Return [x, y] of the center of cell containing provided text 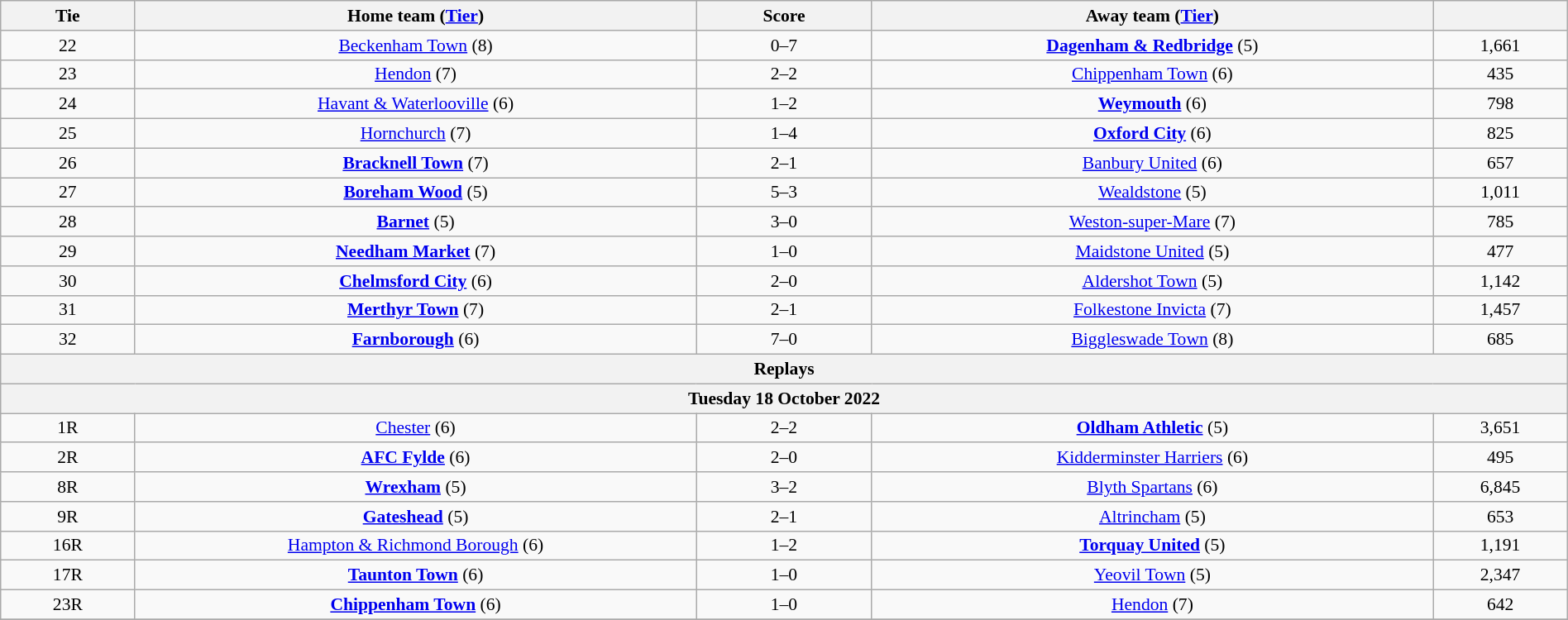
7–0 [784, 340]
28 [68, 222]
685 [1500, 340]
Score [784, 16]
2,347 [1500, 575]
Tuesday 18 October 2022 [784, 398]
26 [68, 163]
Torquay United (5) [1153, 546]
Merthyr Town (7) [415, 310]
Boreham Wood (5) [415, 193]
Beckenham Town (8) [415, 45]
785 [1500, 222]
Havant & Waterlooville (6) [415, 104]
825 [1500, 134]
Replays [784, 370]
Maidstone United (5) [1153, 251]
Weymouth (6) [1153, 104]
Barnet (5) [415, 222]
Needham Market (7) [415, 251]
Weston-super-Mare (7) [1153, 222]
Banbury United (6) [1153, 163]
Chester (6) [415, 428]
1,191 [1500, 546]
Farnborough (6) [415, 340]
9R [68, 517]
32 [68, 340]
Hornchurch (7) [415, 134]
23R [68, 605]
1,457 [1500, 310]
Aldershot Town (5) [1153, 281]
495 [1500, 458]
31 [68, 310]
477 [1500, 251]
1R [68, 428]
0–7 [784, 45]
Bracknell Town (7) [415, 163]
Oldham Athletic (5) [1153, 428]
22 [68, 45]
1,011 [1500, 193]
Wealdstone (5) [1153, 193]
24 [68, 104]
435 [1500, 74]
Gateshead (5) [415, 517]
Chelmsford City (6) [415, 281]
Altrincham (5) [1153, 517]
653 [1500, 517]
5–3 [784, 193]
AFC Fylde (6) [415, 458]
Kidderminster Harriers (6) [1153, 458]
Wrexham (5) [415, 487]
1,661 [1500, 45]
30 [68, 281]
29 [68, 251]
657 [1500, 163]
Hampton & Richmond Borough (6) [415, 546]
Folkestone Invicta (7) [1153, 310]
16R [68, 546]
Dagenham & Redbridge (5) [1153, 45]
25 [68, 134]
Tie [68, 16]
2R [68, 458]
6,845 [1500, 487]
27 [68, 193]
23 [68, 74]
1–4 [784, 134]
Taunton Town (6) [415, 575]
Yeovil Town (5) [1153, 575]
Away team (Tier) [1153, 16]
Oxford City (6) [1153, 134]
3–2 [784, 487]
3–0 [784, 222]
798 [1500, 104]
8R [68, 487]
1,142 [1500, 281]
Blyth Spartans (6) [1153, 487]
Biggleswade Town (8) [1153, 340]
642 [1500, 605]
Home team (Tier) [415, 16]
3,651 [1500, 428]
17R [68, 575]
